Capture the cell that displays the provided text and extract its [X, Y] central coordinate. 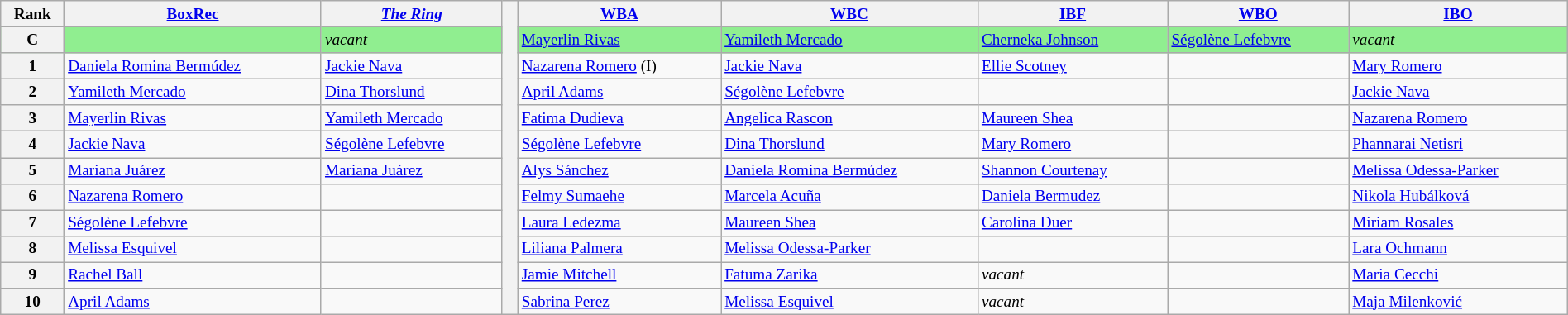
WBA [619, 14]
Angelica Rascon [850, 118]
8 [33, 249]
Fatuma Zarika [850, 275]
Sabrina Perez [619, 302]
1 [33, 66]
Shannon Courtenay [1073, 170]
Miriam Rosales [1459, 223]
Marcela Acuña [850, 197]
Rank [33, 14]
Carolina Duer [1073, 223]
Alys Sánchez [619, 170]
4 [33, 145]
Daniela Bermudez [1073, 197]
Nazarena Romero (I) [619, 66]
Felmy Sumaehe [619, 197]
WBO [1259, 14]
Laura Ledezma [619, 223]
5 [33, 170]
Nikola Hubálková [1459, 197]
Cherneka Johnson [1073, 40]
BoxRec [194, 14]
Lara Ochmann [1459, 249]
IBF [1073, 14]
Ellie Scotney [1073, 66]
3 [33, 118]
The Ring [412, 14]
6 [33, 197]
Fatima Dudieva [619, 118]
C [33, 40]
Phannarai Netisri [1459, 145]
2 [33, 92]
10 [33, 302]
IBO [1459, 14]
Maria Cecchi [1459, 275]
7 [33, 223]
9 [33, 275]
Rachel Ball [194, 275]
Jamie Mitchell [619, 275]
Maja Milenković [1459, 302]
Liliana Palmera [619, 249]
WBC [850, 14]
